Locate the cell with the specified text and output its [X, Y] center coordinate. 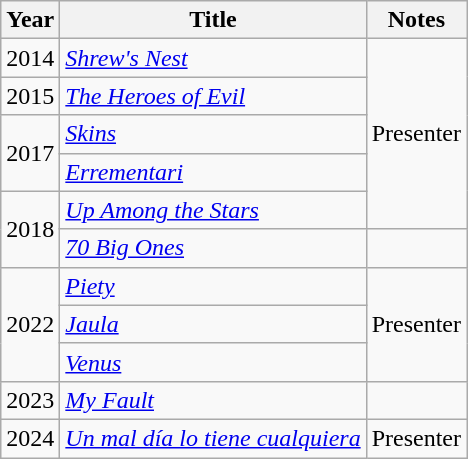
2017 [30, 153]
Shrew's Nest [213, 58]
Un mal día lo tiene cualquiera [213, 438]
Skins [213, 134]
Errementari [213, 172]
2022 [30, 324]
2014 [30, 58]
2018 [30, 229]
2023 [30, 400]
Title [213, 20]
Piety [213, 286]
Year [30, 20]
2015 [30, 96]
2024 [30, 438]
Up Among the Stars [213, 210]
Notes [416, 20]
Venus [213, 362]
Jaula [213, 324]
My Fault [213, 400]
The Heroes of Evil [213, 96]
70 Big Ones [213, 248]
